Capture the cell that displays the provided text and extract its (x, y) central coordinate. 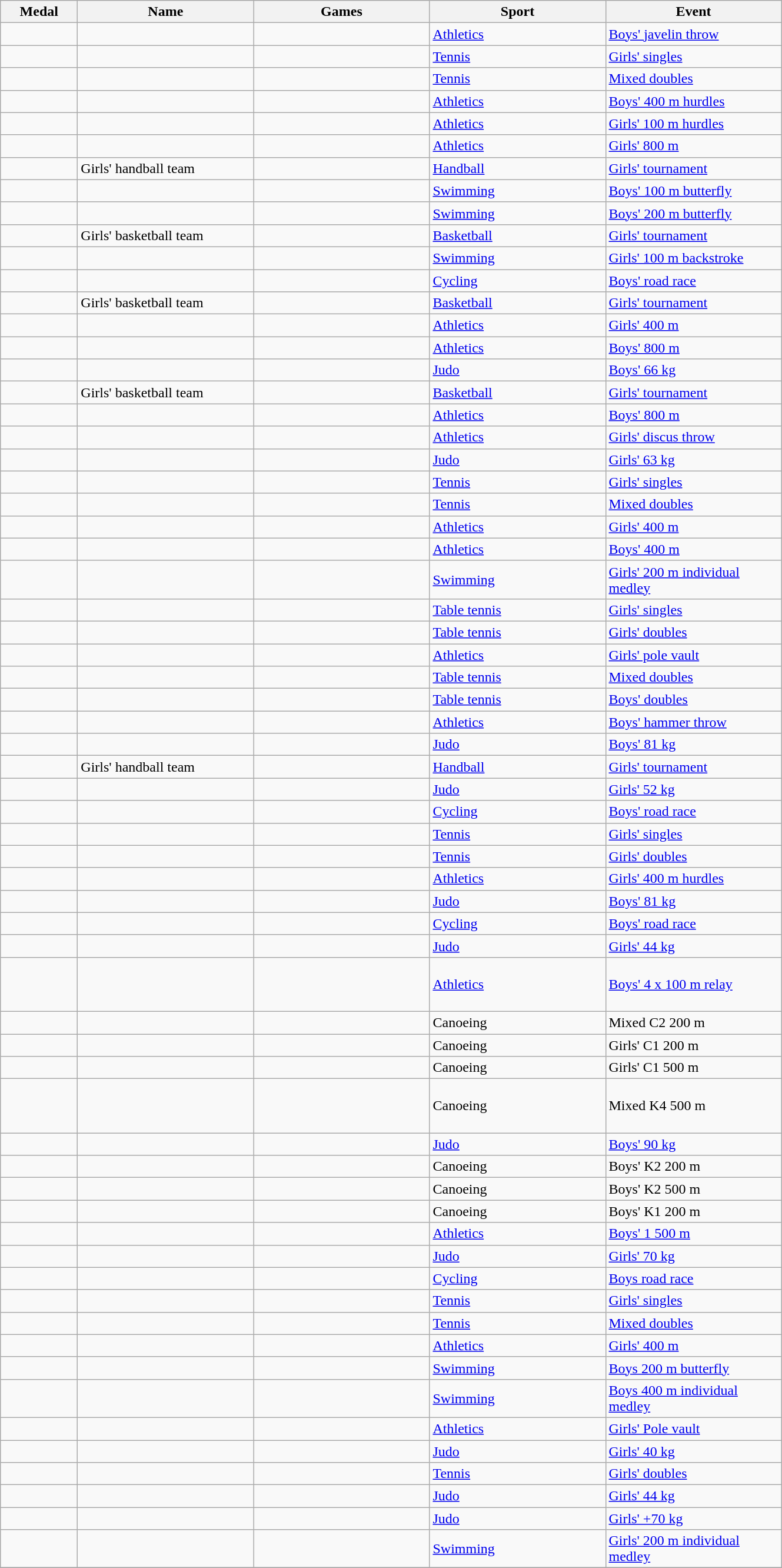
Boys' 1 500 m (693, 1234)
Girls' 100 m hurdles (693, 124)
Boys' 400 m (693, 549)
Boys 400 m individual medley (693, 1398)
Girls' 40 kg (693, 1451)
Medal (39, 12)
Girls' 63 kg (693, 460)
Girls' 800 m (693, 146)
Girls' C1 500 m (693, 1068)
Girls' pole vault (693, 655)
Mixed K4 500 m (693, 1106)
Name (166, 12)
Mixed C2 200 m (693, 1022)
Boys' K1 200 m (693, 1211)
Boys' 90 kg (693, 1144)
Girls' Pole vault (693, 1429)
Girls' +70 kg (693, 1519)
Boys' 100 m butterfly (693, 191)
Boys' 400 m hurdles (693, 101)
Girls' C1 200 m (693, 1045)
Event (693, 12)
Girls' 100 m backstroke (693, 258)
Girls' discus throw (693, 437)
Boys' K2 200 m (693, 1167)
Boys' doubles (693, 700)
Girls' 52 kg (693, 789)
Boys' 66 kg (693, 370)
Boys' 200 m butterfly (693, 213)
Boys' 4 x 100 m relay (693, 984)
Sport (518, 12)
Boys' javelin throw (693, 34)
Boys 200 m butterfly (693, 1368)
Games (341, 12)
Boys road race (693, 1278)
Boys' hammer throw (693, 722)
Girls' 70 kg (693, 1256)
Boys' K2 500 m (693, 1189)
Girls' 400 m hurdles (693, 879)
